Return [X, Y] of the center of cell containing provided text 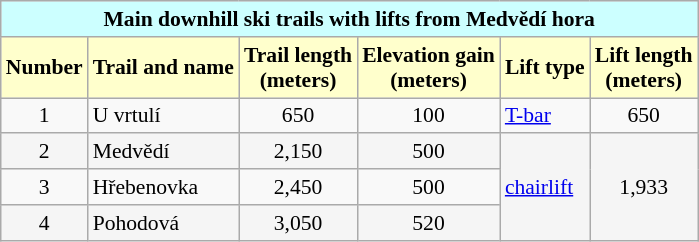
Elevation gain(meters) [428, 68]
T-bar [545, 116]
2,450 [298, 187]
1 [44, 116]
Trail length(meters) [298, 68]
Trail and name [164, 68]
520 [428, 223]
Main downhill ski trails with lifts from Medvědí hora [350, 19]
2,150 [298, 152]
Number [44, 68]
Lift length(meters) [644, 68]
3,050 [298, 223]
1,933 [644, 188]
Medvědí [164, 152]
U vrtulí [164, 116]
2 [44, 152]
Lift type [545, 68]
Hřebenovka [164, 187]
3 [44, 187]
Pohodová [164, 223]
100 [428, 116]
chairlift [545, 188]
4 [44, 223]
